Output the (x, y) coordinate of the center of the cell containing the given text.  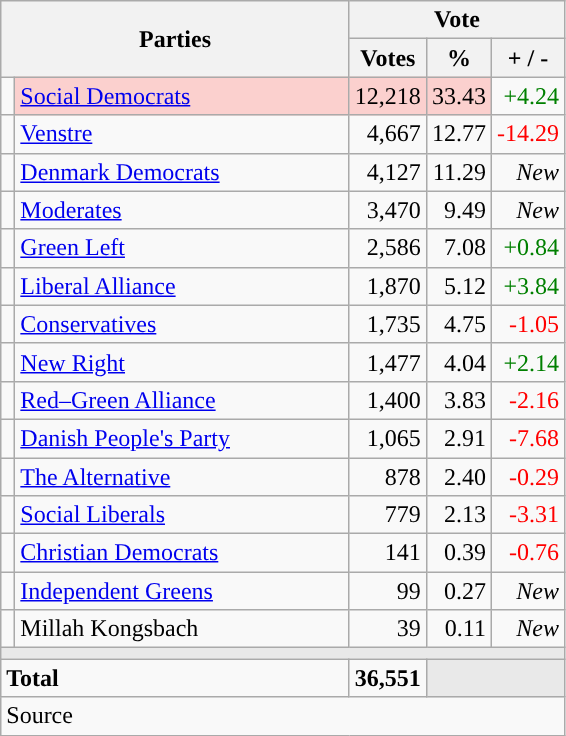
11.29 (458, 172)
Votes (388, 58)
0.11 (458, 629)
% (458, 58)
12.77 (458, 134)
+3.84 (528, 286)
+4.24 (528, 96)
Millah Kongsbach (182, 629)
New Right (182, 362)
-0.76 (528, 553)
Denmark Democrats (182, 172)
-14.29 (528, 134)
Danish People's Party (182, 438)
0.27 (458, 591)
2,586 (388, 248)
Conservatives (182, 324)
3,470 (388, 210)
1,065 (388, 438)
+0.84 (528, 248)
1,870 (388, 286)
0.39 (458, 553)
2.13 (458, 515)
Christian Democrats (182, 553)
33.43 (458, 96)
1,477 (388, 362)
Parties (176, 39)
4.75 (458, 324)
99 (388, 591)
+2.14 (528, 362)
Venstre (182, 134)
+ / - (528, 58)
141 (388, 553)
Moderates (182, 210)
Vote (456, 20)
2.91 (458, 438)
The Alternative (182, 477)
Source (283, 716)
Social Democrats (182, 96)
-0.29 (528, 477)
5.12 (458, 286)
Total (176, 678)
1,400 (388, 400)
3.83 (458, 400)
-1.05 (528, 324)
4,667 (388, 134)
12,218 (388, 96)
36,551 (388, 678)
Social Liberals (182, 515)
-3.31 (528, 515)
39 (388, 629)
9.49 (458, 210)
878 (388, 477)
Green Left (182, 248)
-7.68 (528, 438)
4.04 (458, 362)
7.08 (458, 248)
1,735 (388, 324)
Red–Green Alliance (182, 400)
-2.16 (528, 400)
Independent Greens (182, 591)
Liberal Alliance (182, 286)
4,127 (388, 172)
2.40 (458, 477)
779 (388, 515)
